Search for the cell housing the specified text and yield its [x, y] center coordinate. 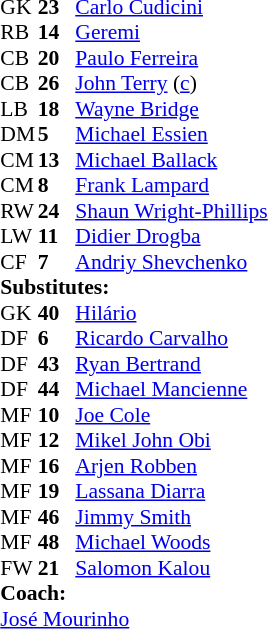
Joe Cole [171, 415]
Ryan Bertrand [171, 364]
43 [57, 364]
12 [57, 441]
16 [57, 466]
Wayne Bridge [171, 109]
20 [57, 58]
Didier Drogba [171, 237]
Frank Lampard [171, 185]
Michael Mancienne [171, 389]
24 [57, 211]
DM [19, 135]
18 [57, 109]
14 [57, 33]
8 [57, 185]
CF [19, 262]
26 [57, 83]
Ricardo Carvalho [171, 339]
Michael Woods [171, 543]
FW [19, 568]
Paulo Ferreira [171, 58]
Substitutes: [134, 287]
13 [57, 160]
LW [19, 237]
19 [57, 491]
Mikel John Obi [171, 441]
Shaun Wright-Phillips [171, 211]
48 [57, 543]
Andriy Shevchenko [171, 262]
GK [19, 313]
10 [57, 415]
LB [19, 109]
6 [57, 339]
RB [19, 33]
5 [57, 135]
7 [57, 262]
44 [57, 389]
21 [57, 568]
Michael Ballack [171, 160]
John Terry (c) [171, 83]
Salomon Kalou [171, 568]
46 [57, 517]
11 [57, 237]
Geremi [171, 33]
Arjen Robben [171, 466]
Jimmy Smith [171, 517]
Hilário [171, 313]
Michael Essien [171, 135]
RW [19, 211]
40 [57, 313]
Lassana Diarra [171, 491]
Coach: [134, 593]
